Locate the cell with the specified text and output its [x, y] center coordinate. 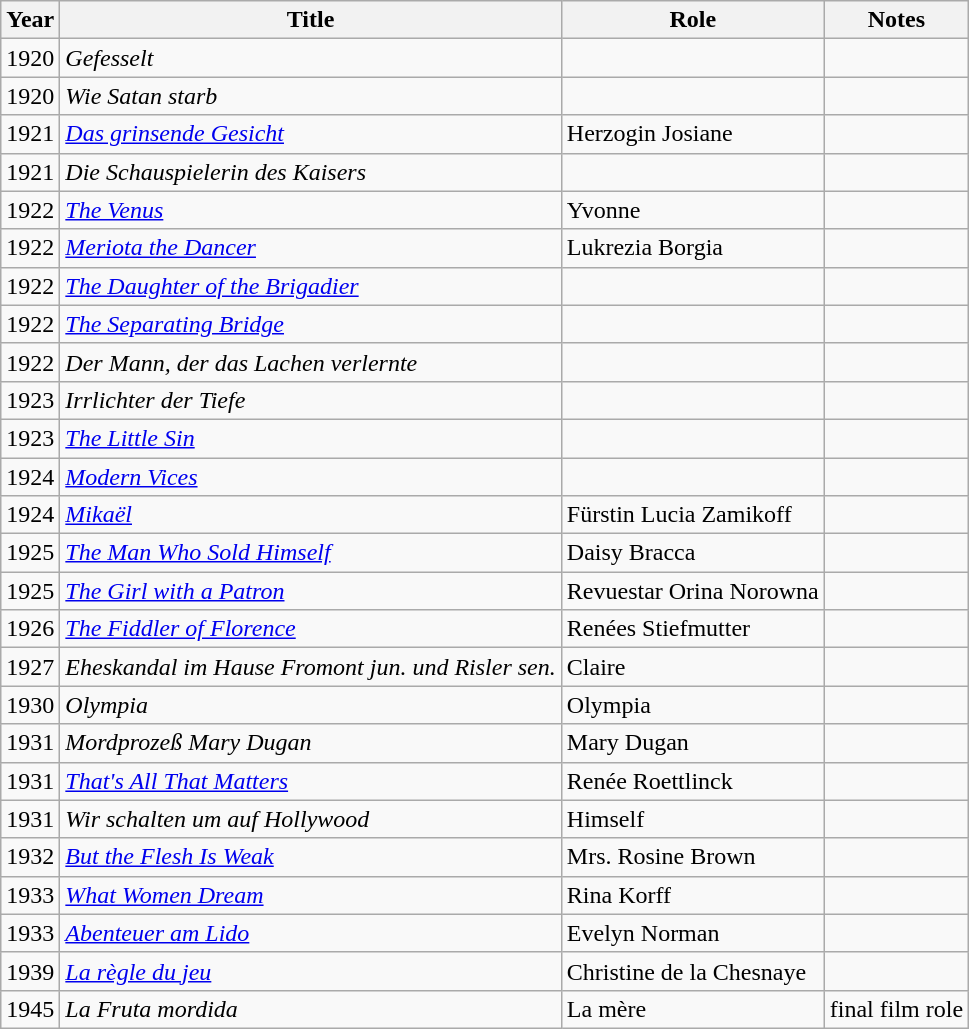
Mikaël [310, 515]
The Man Who Sold Himself [310, 553]
Wir schalten um auf Hollywood [310, 819]
Gefesselt [310, 58]
Fürstin Lucia Zamikoff [692, 515]
Rina Korff [692, 895]
Der Mann, der das Lachen verlernte [310, 362]
The Venus [310, 210]
La règle du jeu [310, 971]
That's All That Matters [310, 781]
Christine de la Chesnaye [692, 971]
Modern Vices [310, 477]
Daisy Bracca [692, 553]
Evelyn Norman [692, 933]
Das grinsende Gesicht [310, 134]
Yvonne [692, 210]
1926 [30, 629]
La Fruta mordida [310, 1009]
1939 [30, 971]
Die Schauspielerin des Kaisers [310, 172]
Mrs. Rosine Brown [692, 857]
The Girl with a Patron [310, 591]
The Little Sin [310, 438]
Mordprozeß Mary Dugan [310, 743]
Renée Roettlinck [692, 781]
But the Flesh Is Weak [310, 857]
The Separating Bridge [310, 324]
Eheskandal im Hause Fromont jun. und Risler sen. [310, 667]
The Daughter of the Brigadier [310, 286]
Role [692, 20]
Year [30, 20]
1930 [30, 705]
Revuestar Orina Norowna [692, 591]
Renées Stiefmutter [692, 629]
Title [310, 20]
Abenteuer am Lido [310, 933]
Himself [692, 819]
final film role [896, 1009]
Lukrezia Borgia [692, 248]
Claire [692, 667]
Notes [896, 20]
What Women Dream [310, 895]
1945 [30, 1009]
Mary Dugan [692, 743]
The Fiddler of Florence [310, 629]
Wie Satan starb [310, 96]
Herzogin Josiane [692, 134]
1927 [30, 667]
Meriota the Dancer [310, 248]
Irrlichter der Tiefe [310, 400]
La mère [692, 1009]
1932 [30, 857]
